Capture the cell that displays the provided text and extract its [X, Y] central coordinate. 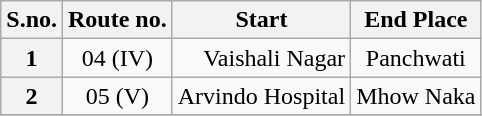
Start [261, 20]
S.no. [32, 20]
Vaishali Nagar [261, 58]
Arvindo Hospital [261, 96]
05 (V) [118, 96]
Mhow Naka [416, 96]
2 [32, 96]
1 [32, 58]
Panchwati [416, 58]
End Place [416, 20]
04 (IV) [118, 58]
Route no. [118, 20]
